Pinpoint the cell where the given text exists, returning its (X, Y) midpoint coordinate. 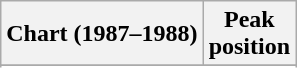
Chart (1987–1988) (102, 34)
Peakposition (249, 34)
